Find where the given text appears and provide that cell's center as (X, Y) coordinate. 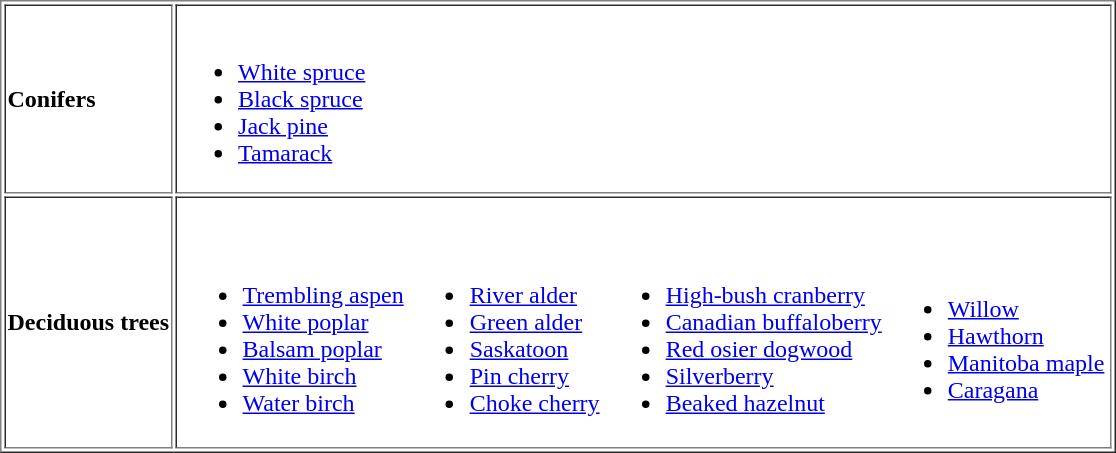
Trembling aspenWhite poplarBalsam poplarWhite birchWater birch (293, 336)
WillowHawthornManitoba mapleCaragana (996, 336)
White spruceBlack spruceJack pineTamarack (644, 98)
High-bush cranberryCanadian buffaloberryRed osier dogwoodSilverberryBeaked hazelnut (744, 336)
River alderGreen alderSaskatoonPin cherryChoke cherry (504, 336)
Conifers (88, 98)
Deciduous trees (88, 322)
